Extract the (x, y) coordinate from the center of the cell holding the provided text.  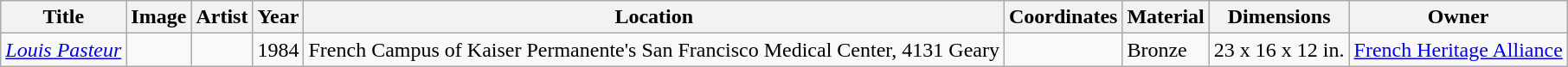
French Heritage Alliance (1458, 50)
1984 (279, 50)
French Campus of Kaiser Permanente's San Francisco Medical Center, 4131 Geary (654, 50)
Artist (222, 17)
Dimensions (1279, 17)
Material (1166, 17)
Year (279, 17)
Louis Pasteur (64, 50)
Coordinates (1064, 17)
Owner (1458, 17)
23 x 16 x 12 in. (1279, 50)
Title (64, 17)
Bronze (1166, 50)
Image (159, 17)
Location (654, 17)
